Output the (x, y) coordinate of the center of the cell containing the given text.  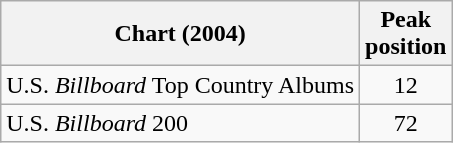
U.S. Billboard Top Country Albums (180, 85)
72 (406, 123)
Chart (2004) (180, 34)
Peakposition (406, 34)
12 (406, 85)
U.S. Billboard 200 (180, 123)
